Provide the [X, Y] coordinate of the cell's center where the given text is located.  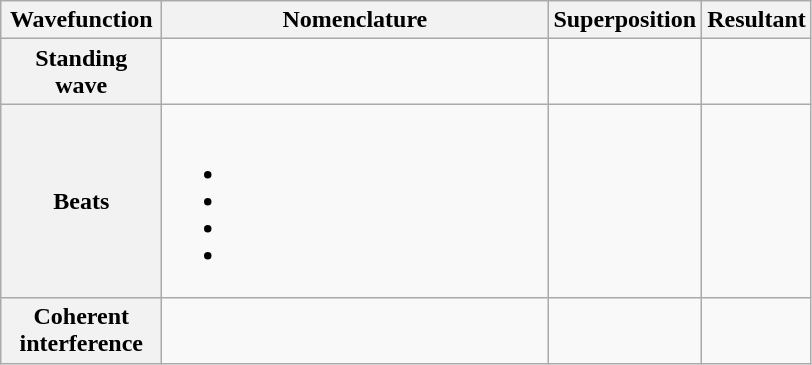
Standing wave [82, 72]
Resultant [757, 20]
Wavefunction [82, 20]
Coherent interference [82, 330]
Nomenclature [355, 20]
Beats [82, 201]
Superposition [625, 20]
